Provide the [x, y] coordinate of the cell's center where the given text is located.  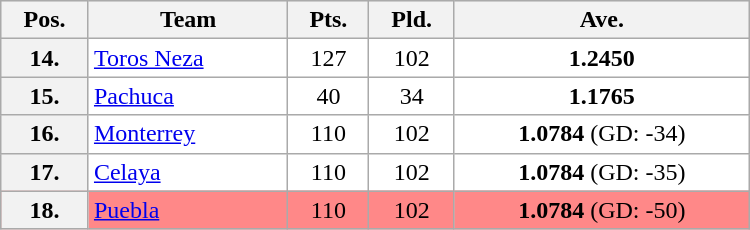
34 [412, 96]
Pts. [328, 20]
14. [45, 58]
16. [45, 134]
1.0784 (GD: -50) [602, 210]
Pachuca [188, 96]
40 [328, 96]
17. [45, 172]
Monterrey [188, 134]
1.0784 (GD: -35) [602, 172]
Celaya [188, 172]
Pos. [45, 20]
Team [188, 20]
1.0784 (GD: -34) [602, 134]
Ave. [602, 20]
15. [45, 96]
18. [45, 210]
Pld. [412, 20]
1.1765 [602, 96]
Puebla [188, 210]
1.2450 [602, 58]
127 [328, 58]
Toros Neza [188, 58]
